Output the [x, y] coordinate of the center of the cell containing the given text.  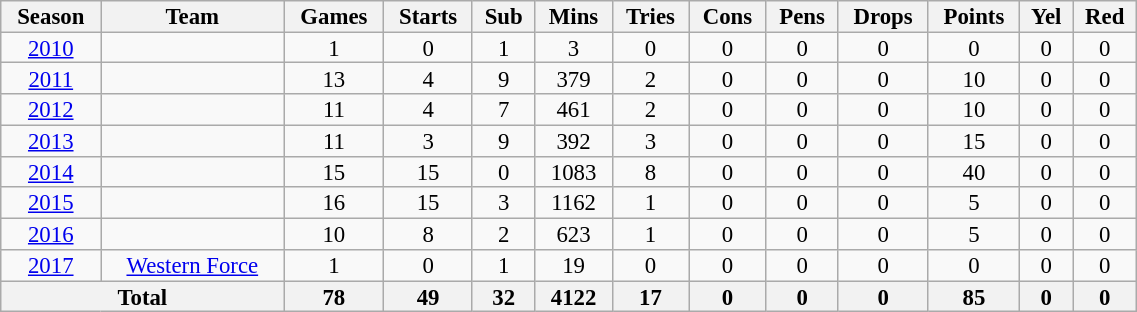
2010 [51, 48]
40 [974, 172]
2014 [51, 172]
2011 [51, 78]
461 [574, 110]
379 [574, 78]
Tries [650, 16]
Starts [428, 16]
Pens [802, 16]
2012 [51, 110]
392 [574, 140]
1083 [574, 172]
49 [428, 296]
Points [974, 16]
Western Force [192, 266]
1162 [574, 204]
2017 [51, 266]
Cons [728, 16]
17 [650, 296]
Games [334, 16]
32 [504, 296]
Red [1105, 16]
78 [334, 296]
Drops [883, 16]
85 [974, 296]
4122 [574, 296]
Sub [504, 16]
19 [574, 266]
Season [51, 16]
2016 [51, 234]
Team [192, 16]
Mins [574, 16]
Total [142, 296]
7 [504, 110]
16 [334, 204]
2015 [51, 204]
2013 [51, 140]
623 [574, 234]
Yel [1046, 16]
13 [334, 78]
